Locate the cell with the specified text and output its [x, y] center coordinate. 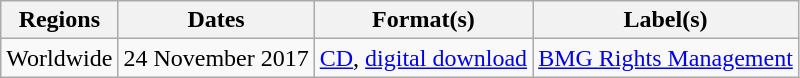
Label(s) [666, 20]
Worldwide [60, 58]
Dates [216, 20]
24 November 2017 [216, 58]
Format(s) [423, 20]
Regions [60, 20]
CD, digital download [423, 58]
BMG Rights Management [666, 58]
